Search for the cell housing the specified text and yield its [x, y] center coordinate. 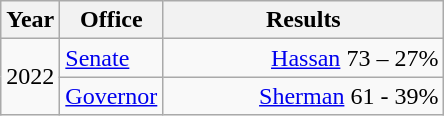
2022 [30, 77]
Results [304, 20]
Hassan 73 – 27% [304, 58]
Senate [112, 58]
Governor [112, 96]
Sherman 61 - 39% [304, 96]
Year [30, 20]
Office [112, 20]
